Return the (X, Y) coordinate for the center point of the cell that contains the specified text.  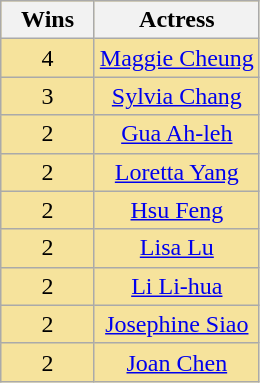
Lisa Lu (176, 248)
Loretta Yang (176, 172)
Wins (48, 20)
Josephine Siao (176, 324)
4 (48, 58)
Joan Chen (176, 362)
Maggie Cheung (176, 58)
Li Li-hua (176, 286)
Sylvia Chang (176, 96)
Actress (176, 20)
Hsu Feng (176, 210)
Gua Ah-leh (176, 134)
3 (48, 96)
